Locate the cell with the specified text and output its [X, Y] center coordinate. 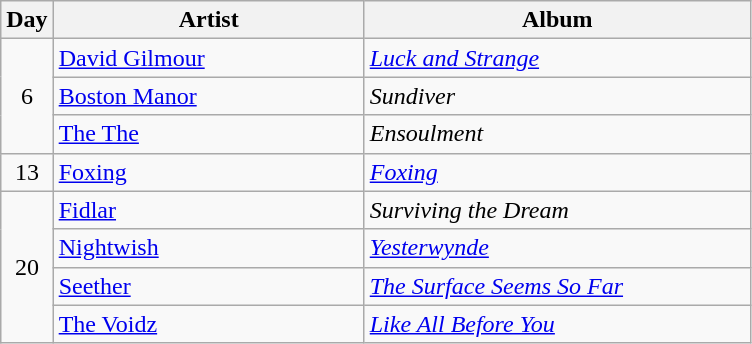
Fidlar [208, 210]
David Gilmour [208, 58]
Surviving the Dream [557, 210]
Artist [208, 20]
The Surface Seems So Far [557, 286]
The Voidz [208, 324]
Day [27, 20]
13 [27, 172]
Nightwish [208, 248]
The The [208, 134]
Like All Before You [557, 324]
Seether [208, 286]
Boston Manor [208, 96]
Yesterwynde [557, 248]
Sundiver [557, 96]
Ensoulment [557, 134]
Album [557, 20]
20 [27, 267]
Luck and Strange [557, 58]
6 [27, 96]
